Extract the (X, Y) coordinate from the center of the cell holding the provided text.  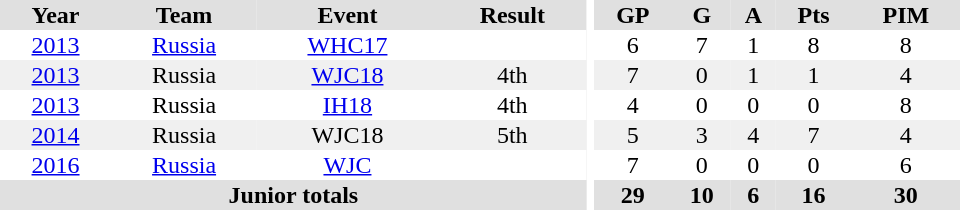
WHC17 (348, 45)
Result (512, 15)
Team (184, 15)
IH18 (348, 105)
G (702, 15)
30 (906, 195)
5 (632, 135)
Junior totals (294, 195)
GP (632, 15)
29 (632, 195)
10 (702, 195)
Event (348, 15)
2014 (56, 135)
Year (56, 15)
WJC (348, 165)
3 (702, 135)
5th (512, 135)
Pts (813, 15)
PIM (906, 15)
A (753, 15)
16 (813, 195)
2016 (56, 165)
